Find where the given text appears and provide that cell's center as (x, y) coordinate. 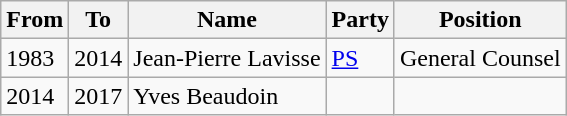
Position (480, 20)
Yves Beaudoin (227, 96)
To (98, 20)
General Counsel (480, 58)
1983 (35, 58)
Name (227, 20)
PS (360, 58)
Party (360, 20)
2017 (98, 96)
From (35, 20)
Jean-Pierre Lavisse (227, 58)
